Detect which cell encompasses the target text, then output its (X, Y) center coordinate. 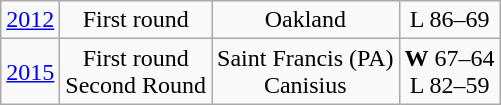
2012 (30, 20)
L 86–69 (450, 20)
First round (136, 20)
2015 (30, 72)
W 67–64L 82–59 (450, 72)
First roundSecond Round (136, 72)
Oakland (306, 20)
Saint Francis (PA)Canisius (306, 72)
